Find where the given text appears and provide that cell's center as (X, Y) coordinate. 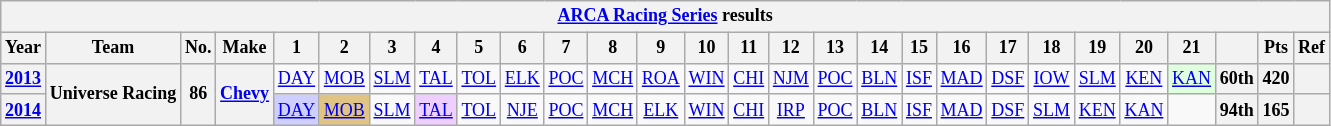
19 (1097, 48)
60th (1236, 78)
NJM (792, 78)
165 (1276, 110)
4 (436, 48)
17 (1008, 48)
5 (478, 48)
9 (660, 48)
18 (1052, 48)
Pts (1276, 48)
2 (344, 48)
Make (245, 48)
2014 (24, 110)
420 (1276, 78)
7 (566, 48)
NJE (522, 110)
13 (835, 48)
3 (392, 48)
8 (613, 48)
2013 (24, 78)
Team (112, 48)
14 (880, 48)
10 (706, 48)
94th (1236, 110)
ROA (660, 78)
Universe Racing (112, 94)
1 (296, 48)
No. (198, 48)
6 (522, 48)
12 (792, 48)
15 (920, 48)
21 (1192, 48)
Chevy (245, 94)
IOW (1052, 78)
IRP (792, 110)
ARCA Racing Series results (666, 16)
20 (1144, 48)
11 (749, 48)
86 (198, 94)
16 (962, 48)
Ref (1312, 48)
Year (24, 48)
